Find where the given text appears and provide that cell's center as (x, y) coordinate. 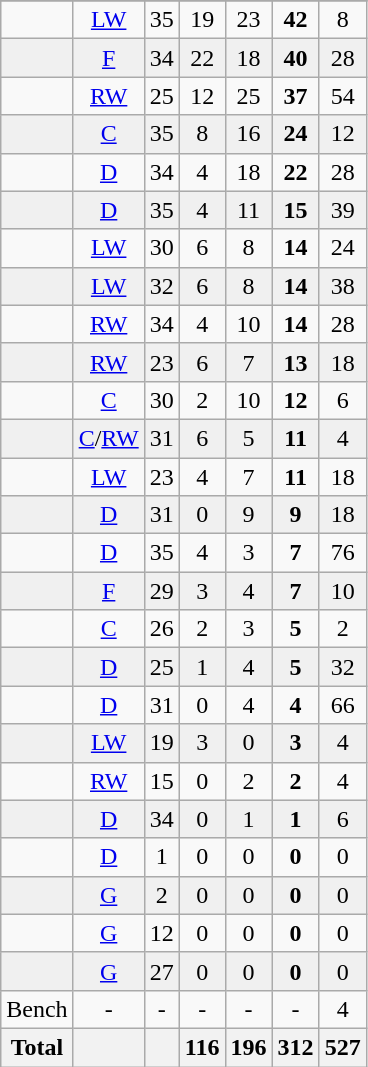
54 (342, 96)
Total (37, 1047)
27 (162, 971)
312 (296, 1047)
37 (296, 96)
42 (296, 20)
C/RW (108, 438)
26 (162, 629)
13 (296, 362)
38 (342, 286)
196 (248, 1047)
40 (296, 58)
116 (202, 1047)
39 (342, 210)
16 (248, 134)
66 (342, 705)
76 (342, 553)
527 (342, 1047)
Bench (37, 1009)
29 (162, 591)
